Provide the (x, y) coordinate of the cell's center where the given text is located.  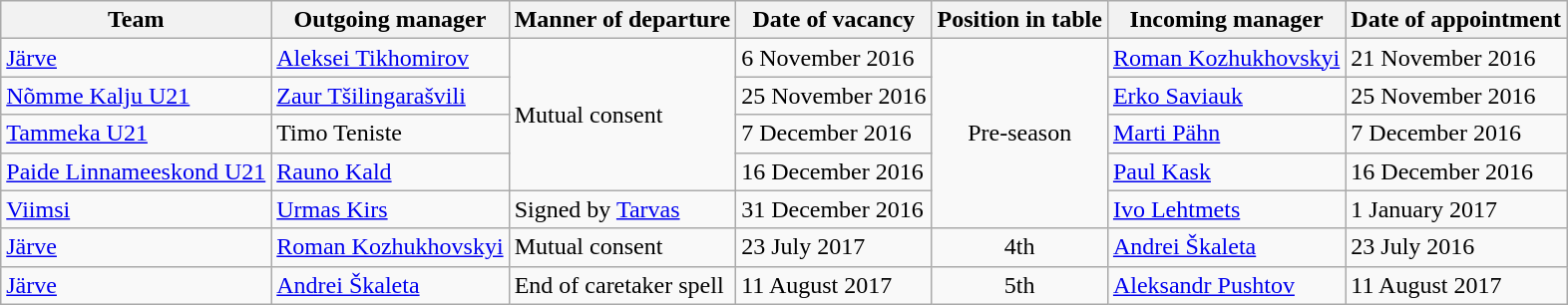
Signed by Tarvas (622, 209)
Tammeka U21 (136, 134)
Zaur Tšilingarašvili (390, 96)
6 November 2016 (834, 58)
Aleksandr Pushtov (1226, 285)
Date of vacancy (834, 20)
End of caretaker spell (622, 285)
23 July 2016 (1456, 247)
4th (1019, 247)
Ivo Lehtmets (1226, 209)
Timo Teniste (390, 134)
Pre-season (1019, 134)
Paide Linnameeskond U21 (136, 171)
5th (1019, 285)
Date of appointment (1456, 20)
21 November 2016 (1456, 58)
Viimsi (136, 209)
Aleksei Tikhomirov (390, 58)
Incoming manager (1226, 20)
1 January 2017 (1456, 209)
Outgoing manager (390, 20)
Rauno Kald (390, 171)
31 December 2016 (834, 209)
Marti Pähn (1226, 134)
Urmas Kirs (390, 209)
Nõmme Kalju U21 (136, 96)
Position in table (1019, 20)
23 July 2017 (834, 247)
Team (136, 20)
Paul Kask (1226, 171)
Manner of departure (622, 20)
Erko Saviauk (1226, 96)
